Pinpoint the cell where the given text exists, returning its [X, Y] midpoint coordinate. 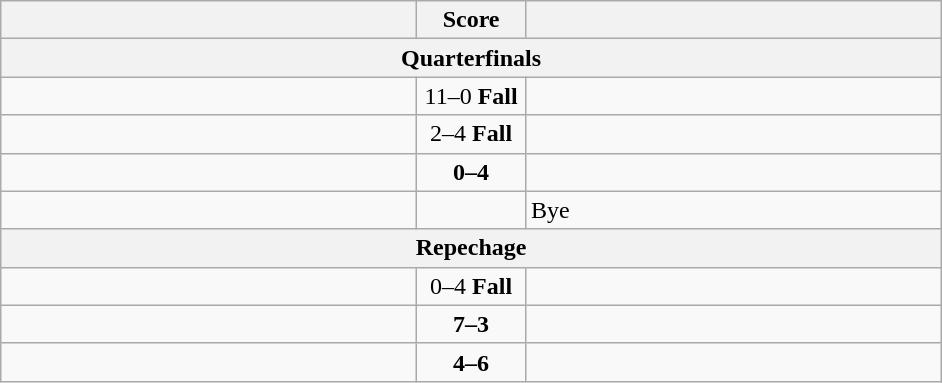
Quarterfinals [472, 58]
7–3 [472, 324]
4–6 [472, 362]
Score [472, 20]
11–0 Fall [472, 96]
0–4 [472, 172]
Bye [733, 210]
2–4 Fall [472, 134]
Repechage [472, 248]
0–4 Fall [472, 286]
